Pinpoint the cell where the given text exists, returning its (x, y) midpoint coordinate. 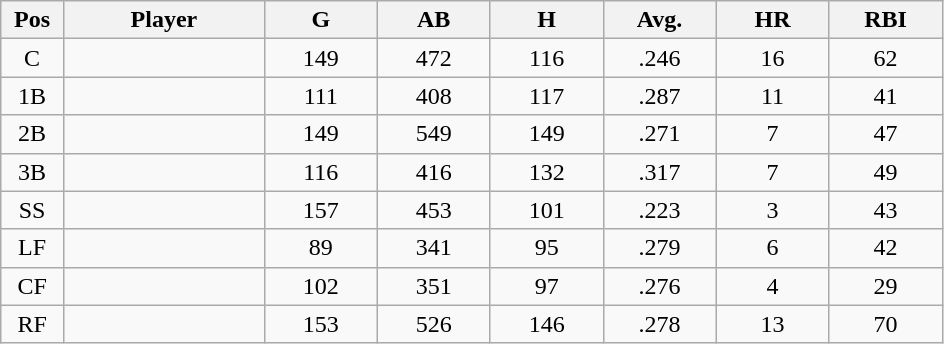
G (320, 20)
RBI (886, 20)
101 (546, 210)
341 (434, 248)
549 (434, 134)
351 (434, 286)
CF (32, 286)
97 (546, 286)
146 (546, 324)
6 (772, 248)
.279 (660, 248)
49 (886, 172)
102 (320, 286)
132 (546, 172)
.317 (660, 172)
SS (32, 210)
4 (772, 286)
29 (886, 286)
H (546, 20)
3 (772, 210)
157 (320, 210)
2B (32, 134)
.271 (660, 134)
Player (164, 20)
408 (434, 96)
HR (772, 20)
3B (32, 172)
62 (886, 58)
LF (32, 248)
.276 (660, 286)
416 (434, 172)
43 (886, 210)
41 (886, 96)
RF (32, 324)
.223 (660, 210)
95 (546, 248)
11 (772, 96)
.246 (660, 58)
AB (434, 20)
16 (772, 58)
13 (772, 324)
42 (886, 248)
Avg. (660, 20)
1B (32, 96)
472 (434, 58)
153 (320, 324)
111 (320, 96)
.287 (660, 96)
47 (886, 134)
453 (434, 210)
526 (434, 324)
117 (546, 96)
70 (886, 324)
C (32, 58)
89 (320, 248)
.278 (660, 324)
Pos (32, 20)
